Scan for the cell matching the given text and deliver its (X, Y) coordinate at center. 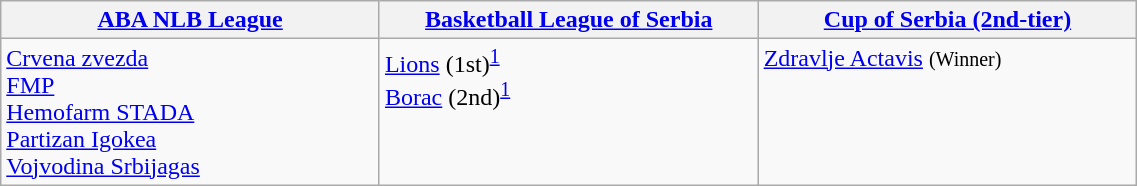
Zdravlje Actavis (Winner) (948, 112)
Crvena zvezdaFMPHemofarm STADAPartizan IgokeaVojvodina Srbijagas (190, 112)
Lions (1st)1Borac (2nd)1 (568, 112)
Basketball League of Serbia (568, 20)
Cup of Serbia (2nd-tier) (948, 20)
ABA NLB League (190, 20)
